Locate the cell with the specified text and output its (X, Y) center coordinate. 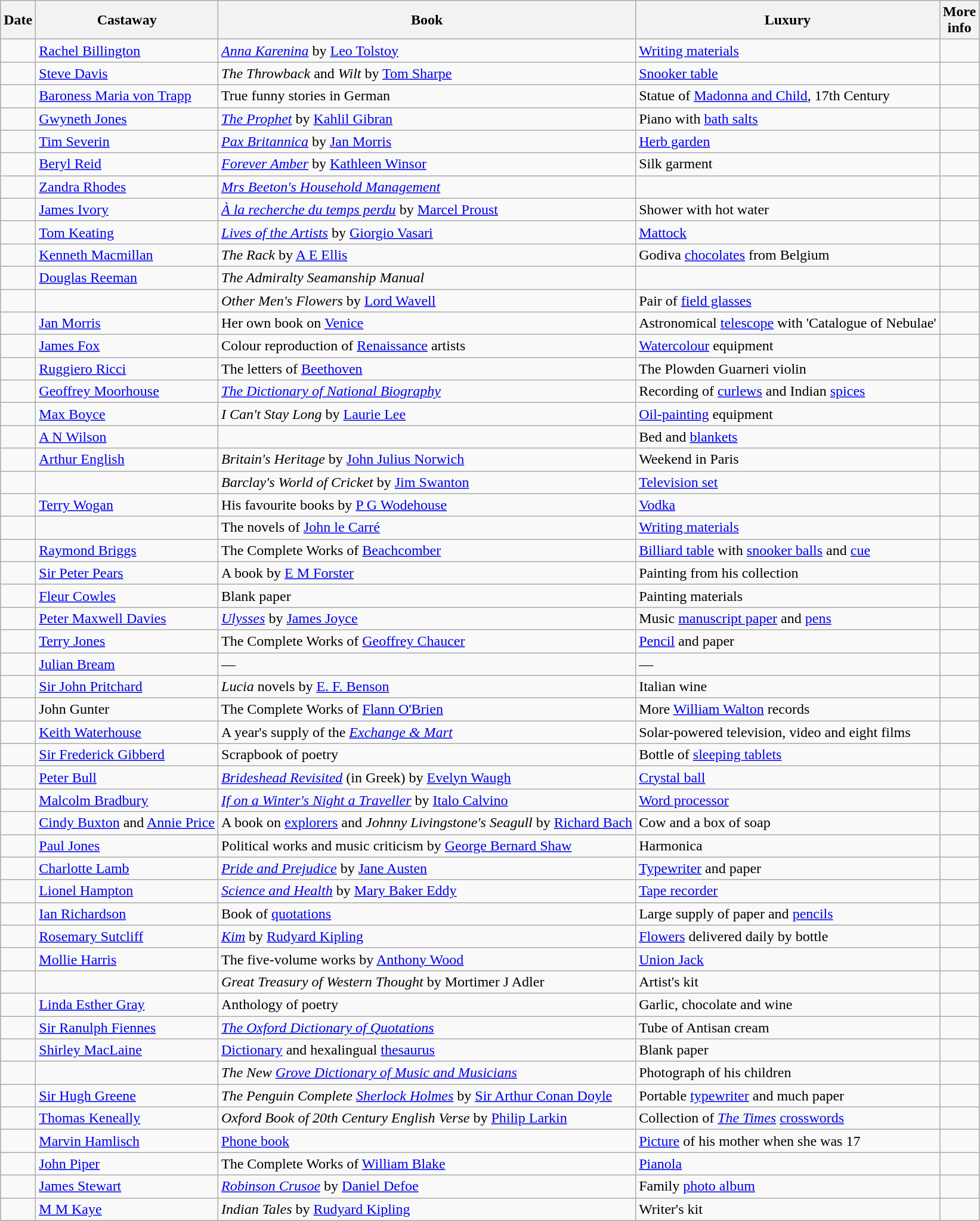
Robinson Crusoe by Daniel Defoe (427, 1186)
Scrapbook of poetry (427, 755)
Watercolour equipment (788, 346)
Great Treasury of Western Thought by Mortimer J Adler (427, 982)
Kenneth Macmillan (127, 255)
Mollie Harris (127, 959)
Shower with hot water (788, 209)
The Complete Works of Beachcomber (427, 550)
Word processor (788, 800)
Linda Esther Gray (127, 1004)
More William Walton records (788, 710)
Artist's kit (788, 982)
Baroness Maria von Trapp (127, 96)
Lucia novels by E. F. Benson (427, 687)
Collection of The Times crosswords (788, 1118)
Oxford Book of 20th Century English Verse by Philip Larkin (427, 1118)
Keith Waterhouse (127, 732)
Julian Bream (127, 664)
Snooker table (788, 73)
Fleur Cowles (127, 596)
I Can't Stay Long by Laurie Lee (427, 414)
Large supply of paper and pencils (788, 914)
Vodka (788, 505)
Forever Amber by Kathleen Winsor (427, 164)
Tape recorder (788, 891)
John Piper (127, 1164)
The Prophet by Kahlil Gibran (427, 119)
Statue of Madonna and Child, 17th Century (788, 96)
Jan Morris (127, 323)
Ulysses by James Joyce (427, 618)
True funny stories in German (427, 96)
Crystal ball (788, 778)
Typewriter and paper (788, 868)
The Throwback and Wilt by Tom Sharpe (427, 73)
Moreinfo (959, 20)
Beryl Reid (127, 164)
Garlic, chocolate and wine (788, 1004)
Ruggiero Ricci (127, 369)
Bottle of sleeping tablets (788, 755)
The Rack by A E Ellis (427, 255)
The five-volume works by Anthony Wood (427, 959)
A N Wilson (127, 437)
Billiard table with snooker balls and cue (788, 550)
Portable typewriter and much paper (788, 1096)
À la recherche du temps perdu by Marcel Proust (427, 209)
Television set (788, 482)
The Admiralty Seamanship Manual (427, 277)
Douglas Reeman (127, 277)
Luxury (788, 20)
Sir Frederick Gibberd (127, 755)
Sir Ranulph Fiennes (127, 1027)
The novels of John le Carré (427, 528)
Pax Britannica by Jan Morris (427, 141)
Her own book on Venice (427, 323)
Geoffrey Moorhouse (127, 391)
Rachel Billington (127, 51)
Date (18, 20)
Painting from his collection (788, 573)
James Fox (127, 346)
Astronomical telescope with 'Catalogue of Nebulae' (788, 323)
Dictionary and hexalingual thesaurus (427, 1050)
Kim by Rudyard Kipling (427, 936)
His favourite books by P G Wodehouse (427, 505)
Science and Health by Mary Baker Eddy (427, 891)
Harmonica (788, 846)
Pride and Prejudice by Jane Austen (427, 868)
Oil-painting equipment (788, 414)
Tube of Antisan cream (788, 1027)
Sir Hugh Greene (127, 1096)
Flowers delivered daily by bottle (788, 936)
Solar-powered television, video and eight films (788, 732)
A book by E M Forster (427, 573)
Pencil and paper (788, 641)
Painting materials (788, 596)
Political works and music criticism by George Bernard Shaw (427, 846)
Book (427, 20)
Tim Severin (127, 141)
Anna Karenina by Leo Tolstoy (427, 51)
Picture of his mother when she was 17 (788, 1141)
Paul Jones (127, 846)
Rosemary Sutcliff (127, 936)
Bed and blankets (788, 437)
Recording of curlews and Indian spices (788, 391)
Max Boyce (127, 414)
Lionel Hampton (127, 891)
Terry Jones (127, 641)
Cow and a box of soap (788, 823)
Thomas Keneally (127, 1118)
Photograph of his children (788, 1073)
The Complete Works of Geoffrey Chaucer (427, 641)
Music manuscript paper and pens (788, 618)
James Stewart (127, 1186)
Brideshead Revisited (in Greek) by Evelyn Waugh (427, 778)
Arthur English (127, 460)
Godiva chocolates from Belgium (788, 255)
Writer's kit (788, 1209)
Book of quotations (427, 914)
Family photo album (788, 1186)
Terry Wogan (127, 505)
The Complete Works of William Blake (427, 1164)
Other Men's Flowers by Lord Wavell (427, 300)
A year's supply of the Exchange & Mart (427, 732)
Sir Peter Pears (127, 573)
Pianola (788, 1164)
Cindy Buxton and Annie Price (127, 823)
Raymond Briggs (127, 550)
Malcolm Bradbury (127, 800)
Mrs Beeton's Household Management (427, 187)
Herb garden (788, 141)
Lives of the Artists by Giorgio Vasari (427, 232)
Union Jack (788, 959)
Italian wine (788, 687)
Barclay's World of Cricket by Jim Swanton (427, 482)
The Oxford Dictionary of Quotations (427, 1027)
The Penguin Complete Sherlock Holmes by Sir Arthur Conan Doyle (427, 1096)
Indian Tales by Rudyard Kipling (427, 1209)
Weekend in Paris (788, 460)
If on a Winter's Night a Traveller by Italo Calvino (427, 800)
Sir John Pritchard (127, 687)
Silk garment (788, 164)
James Ivory (127, 209)
M M Kaye (127, 1209)
Britain's Heritage by John Julius Norwich (427, 460)
John Gunter (127, 710)
Peter Bull (127, 778)
Phone book (427, 1141)
The letters of Beethoven (427, 369)
Tom Keating (127, 232)
Anthology of poetry (427, 1004)
Ian Richardson (127, 914)
Zandra Rhodes (127, 187)
Peter Maxwell Davies (127, 618)
Castaway (127, 20)
Mattock (788, 232)
Steve Davis (127, 73)
Charlotte Lamb (127, 868)
The Plowden Guarneri violin (788, 369)
Gwyneth Jones (127, 119)
The New Grove Dictionary of Music and Musicians (427, 1073)
Colour reproduction of Renaissance artists (427, 346)
A book on explorers and Johnny Livingstone's Seagull by Richard Bach (427, 823)
Pair of field glasses (788, 300)
The Complete Works of Flann O'Brien (427, 710)
The Dictionary of National Biography (427, 391)
Piano with bath salts (788, 119)
Shirley MacLaine (127, 1050)
Marvin Hamlisch (127, 1141)
